Capture the cell that displays the provided text and extract its [x, y] central coordinate. 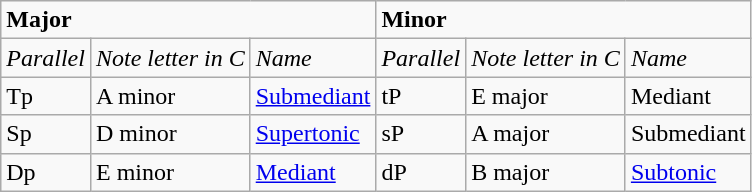
dP [421, 172]
E major [546, 96]
Major [188, 20]
E minor [170, 172]
D minor [170, 134]
tP [421, 96]
Dp [46, 172]
Minor [564, 20]
Tp [46, 96]
A minor [170, 96]
Sp [46, 134]
Subtonic [688, 172]
Supertonic [313, 134]
sP [421, 134]
A major [546, 134]
B major [546, 172]
